Search for the cell housing the specified text and yield its [x, y] center coordinate. 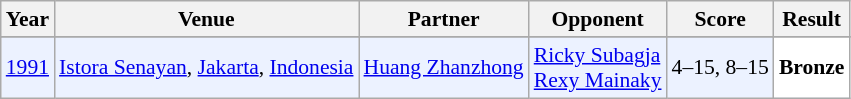
Result [812, 19]
Opponent [598, 19]
Score [720, 19]
Partner [444, 19]
Huang Zhanzhong [444, 68]
Istora Senayan, Jakarta, Indonesia [206, 68]
1991 [28, 68]
4–15, 8–15 [720, 68]
Bronze [812, 68]
Ricky Subagja Rexy Mainaky [598, 68]
Venue [206, 19]
Year [28, 19]
